Provide the (X, Y) coordinate of the cell's center where the given text is located.  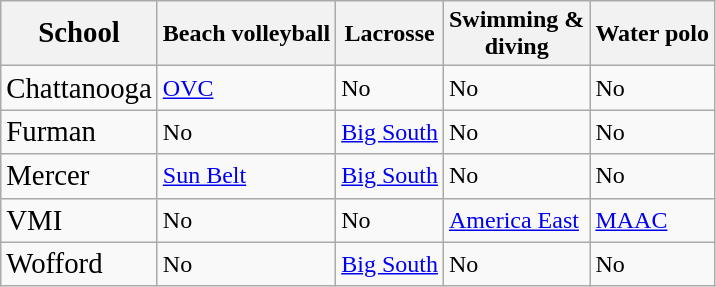
Water polo (652, 34)
School (80, 34)
Sun Belt (246, 176)
Swimming &diving (516, 34)
Chattanooga (80, 88)
VMI (80, 220)
Wofford (80, 264)
America East (516, 220)
MAAC (652, 220)
Furman (80, 132)
Lacrosse (390, 34)
OVC (246, 88)
Mercer (80, 176)
Beach volleyball (246, 34)
